Scan for the cell matching the given text and deliver its [X, Y] coordinate at center. 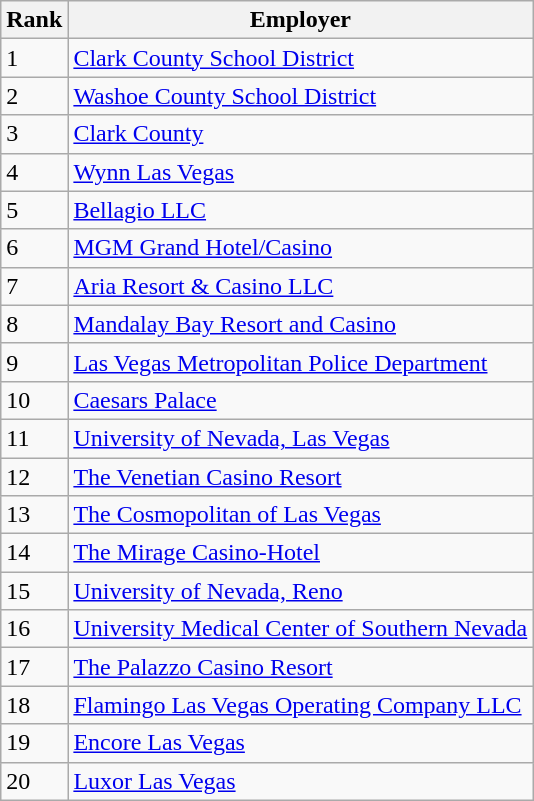
12 [34, 477]
2 [34, 96]
11 [34, 438]
Encore Las Vegas [300, 743]
Clark County School District [300, 58]
6 [34, 248]
Flamingo Las Vegas Operating Company LLC [300, 705]
University of Nevada, Reno [300, 591]
14 [34, 553]
Rank [34, 20]
7 [34, 286]
9 [34, 362]
The Mirage Casino-Hotel [300, 553]
10 [34, 400]
The Palazzo Casino Resort [300, 667]
Las Vegas Metropolitan Police Department [300, 362]
Aria Resort & Casino LLC [300, 286]
MGM Grand Hotel/Casino [300, 248]
University Medical Center of Southern Nevada [300, 629]
3 [34, 134]
The Venetian Casino Resort [300, 477]
Washoe County School District [300, 96]
18 [34, 705]
Mandalay Bay Resort and Casino [300, 324]
4 [34, 172]
20 [34, 781]
University of Nevada, Las Vegas [300, 438]
15 [34, 591]
5 [34, 210]
1 [34, 58]
16 [34, 629]
The Cosmopolitan of Las Vegas [300, 515]
Luxor Las Vegas [300, 781]
Bellagio LLC [300, 210]
19 [34, 743]
Caesars Palace [300, 400]
8 [34, 324]
17 [34, 667]
Wynn Las Vegas [300, 172]
Employer [300, 20]
Clark County [300, 134]
13 [34, 515]
